Scan for the cell matching the given text and deliver its [x, y] coordinate at center. 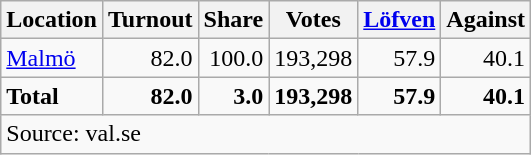
Source: val.se [266, 134]
Turnout [150, 20]
Against [486, 20]
Löfven [400, 20]
Location [52, 20]
Votes [314, 20]
Malmö [52, 58]
3.0 [234, 96]
Total [52, 96]
100.0 [234, 58]
Share [234, 20]
